Pinpoint the cell where the given text exists, returning its (X, Y) midpoint coordinate. 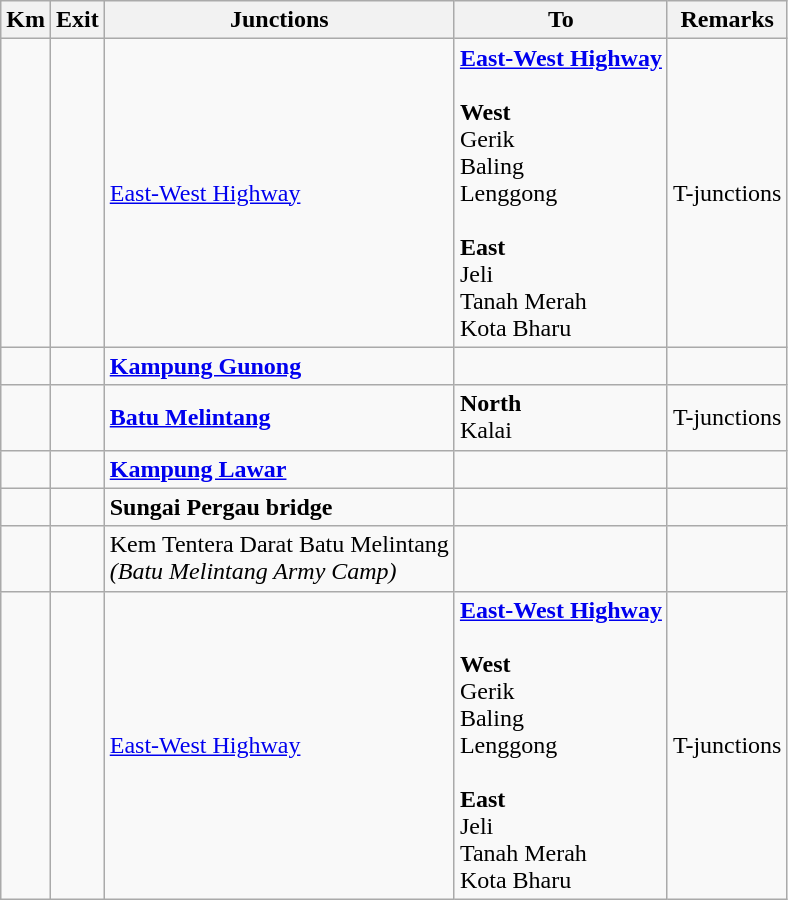
Kem Tentera Darat Batu Melintang(Batu Melintang Army Camp) (279, 558)
Remarks (727, 20)
Exit (77, 20)
Batu Melintang (279, 418)
Km (26, 20)
To (560, 20)
Sungai Pergau bridge (279, 507)
Kampung Gunong (279, 366)
North Kalai (560, 418)
Kampung Lawar (279, 469)
Junctions (279, 20)
